Scan for the cell matching the given text and deliver its (x, y) coordinate at center. 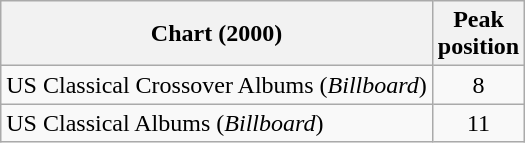
Chart (2000) (217, 34)
11 (478, 123)
US Classical Albums (Billboard) (217, 123)
Peakposition (478, 34)
US Classical Crossover Albums (Billboard) (217, 85)
8 (478, 85)
